For the text-containing cell, return its midpoint in (x, y) coordinate format. 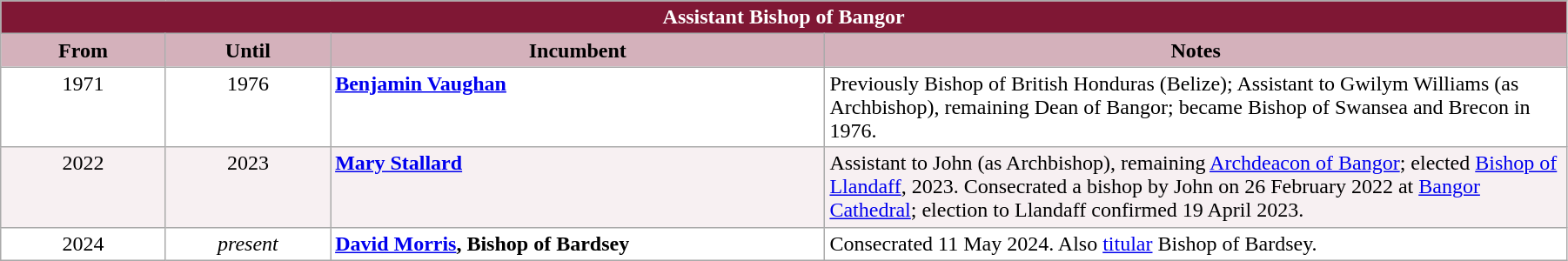
Notes (1196, 50)
2023 (247, 187)
Consecrated 11 May 2024. Also titular Bishop of Bardsey. (1196, 244)
Mary Stallard (578, 187)
Benjamin Vaughan (578, 107)
Assistant Bishop of Bangor (784, 17)
1976 (247, 107)
2024 (84, 244)
David Morris, Bishop of Bardsey (578, 244)
1971 (84, 107)
present (247, 244)
Until (247, 50)
Incumbent (578, 50)
From (84, 50)
2022 (84, 187)
